Output the [X, Y] coordinate of the center of the cell containing the given text.  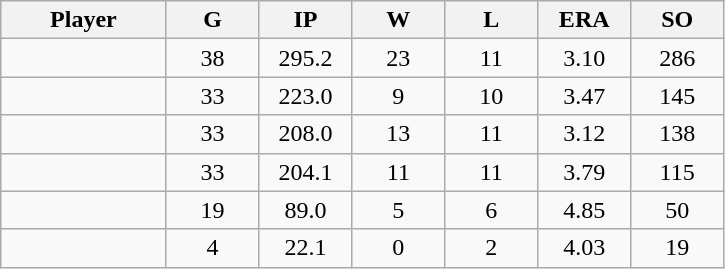
138 [678, 134]
4 [212, 248]
G [212, 20]
38 [212, 58]
4.85 [584, 210]
13 [398, 134]
5 [398, 210]
3.79 [584, 172]
89.0 [306, 210]
208.0 [306, 134]
2 [492, 248]
3.12 [584, 134]
0 [398, 248]
SO [678, 20]
6 [492, 210]
3.47 [584, 96]
223.0 [306, 96]
IP [306, 20]
204.1 [306, 172]
295.2 [306, 58]
22.1 [306, 248]
3.10 [584, 58]
9 [398, 96]
23 [398, 58]
50 [678, 210]
286 [678, 58]
ERA [584, 20]
L [492, 20]
10 [492, 96]
W [398, 20]
115 [678, 172]
145 [678, 96]
4.03 [584, 248]
Player [84, 20]
